Determine the [X, Y] coordinate at the center of the cell enclosing the given text.  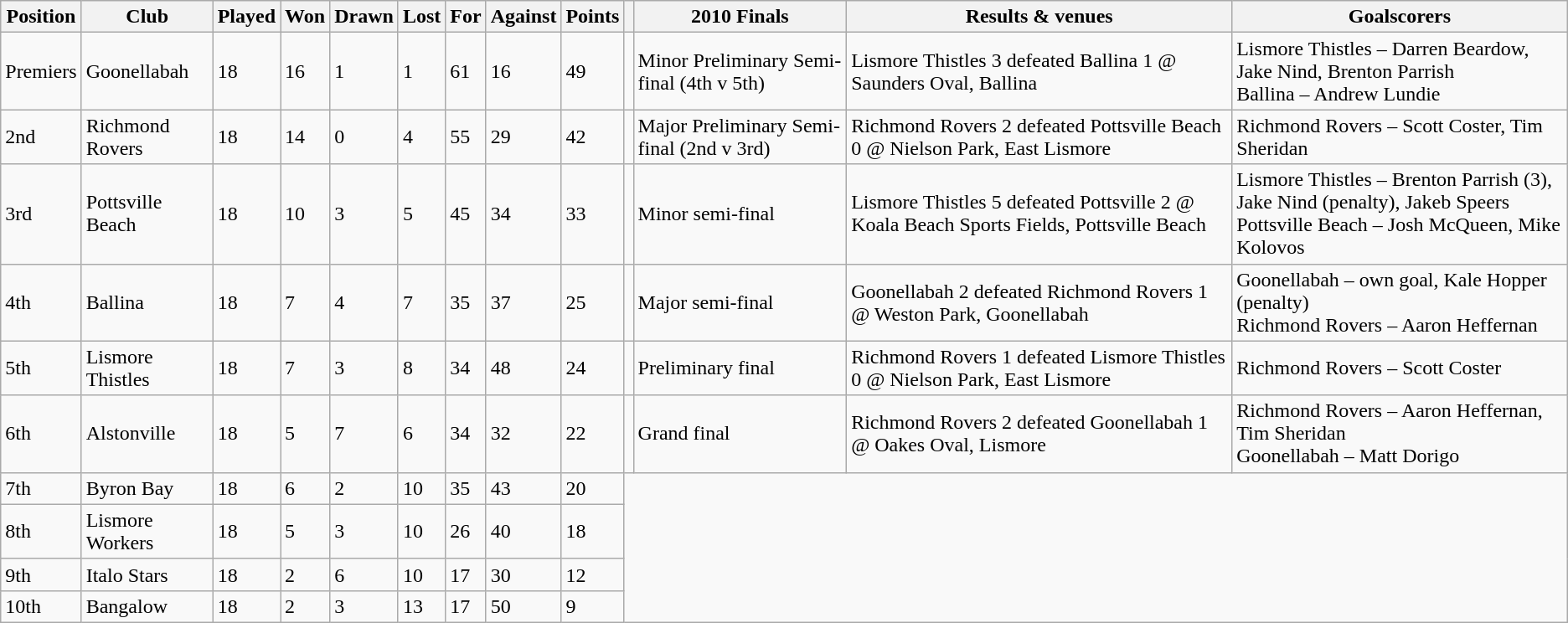
Goonellabah 2 defeated Richmond Rovers 1 @ Weston Park, Goonellabah [1039, 302]
Major Preliminary Semi-final (2nd v 3rd) [740, 137]
Grand final [740, 434]
42 [593, 137]
Results & venues [1039, 17]
Drawn [364, 17]
4th [41, 302]
13 [421, 606]
Minor Preliminary Semi-final (4th v 5th) [740, 71]
Richmond Rovers 2 defeated Pottsville Beach 0 @ Nielson Park, East Lismore [1039, 137]
2nd [41, 137]
Bangalow [147, 606]
10th [41, 606]
2010 Finals [740, 17]
25 [593, 302]
Pottsville Beach [147, 214]
32 [524, 434]
Alstonville [147, 434]
Lismore Thistles 3 defeated Ballina 1 @ Saunders Oval, Ballina [1039, 71]
Richmond Rovers 1 defeated Lismore Thistles 0 @ Nielson Park, East Lismore [1039, 368]
6th [41, 434]
Club [147, 17]
22 [593, 434]
26 [466, 531]
61 [466, 71]
Richmond Rovers – Aaron Heffernan, Tim SheridanGoonellabah – Matt Dorigo [1400, 434]
Richmond Rovers 2 defeated Goonellabah 1 @ Oakes Oval, Lismore [1039, 434]
9th [41, 574]
Lismore Workers [147, 531]
Against [524, 17]
8th [41, 531]
Richmond Rovers [147, 137]
14 [305, 137]
43 [524, 488]
Major semi-final [740, 302]
Ballina [147, 302]
Lismore Thistles [147, 368]
Byron Bay [147, 488]
45 [466, 214]
0 [364, 137]
Lismore Thistles – Darren Beardow, Jake Nind, Brenton ParrishBallina – Andrew Lundie [1400, 71]
5th [41, 368]
29 [524, 137]
30 [524, 574]
33 [593, 214]
Lismore Thistles – Brenton Parrish (3), Jake Nind (penalty), Jakeb SpeersPottsville Beach – Josh McQueen, Mike Kolovos [1400, 214]
Goonellabah [147, 71]
3rd [41, 214]
Won [305, 17]
Played [246, 17]
24 [593, 368]
Lismore Thistles 5 defeated Pottsville 2 @ Koala Beach Sports Fields, Pottsville Beach [1039, 214]
49 [593, 71]
12 [593, 574]
40 [524, 531]
For [466, 17]
Goonellabah – own goal, Kale Hopper (penalty)Richmond Rovers – Aaron Heffernan [1400, 302]
Richmond Rovers – Scott Coster [1400, 368]
8 [421, 368]
Preliminary final [740, 368]
7th [41, 488]
Richmond Rovers – Scott Coster, Tim Sheridan [1400, 137]
Minor semi-final [740, 214]
Points [593, 17]
48 [524, 368]
Italo Stars [147, 574]
Lost [421, 17]
Premiers [41, 71]
37 [524, 302]
55 [466, 137]
50 [524, 606]
Position [41, 17]
20 [593, 488]
Goalscorers [1400, 17]
9 [593, 606]
